Capture the cell that displays the provided text and extract its [x, y] central coordinate. 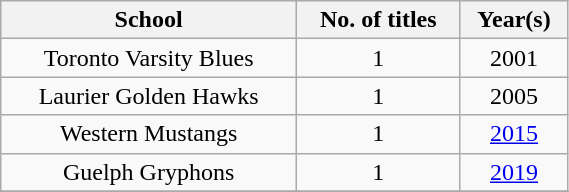
Laurier Golden Hawks [149, 96]
2015 [514, 134]
Western Mustangs [149, 134]
Year(s) [514, 20]
2001 [514, 58]
School [149, 20]
Guelph Gryphons [149, 172]
No. of titles [378, 20]
Toronto Varsity Blues [149, 58]
2019 [514, 172]
2005 [514, 96]
